Provide the (X, Y) coordinate of the cell's center where the given text is located.  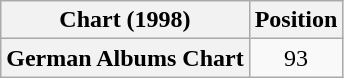
Position (296, 20)
Chart (1998) (125, 20)
German Albums Chart (125, 58)
93 (296, 58)
